Return the [X, Y] coordinate for the center point of the cell that contains the specified text.  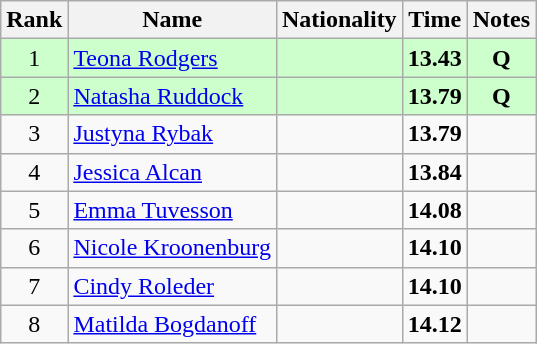
13.84 [434, 172]
Cindy Roleder [172, 286]
Justyna Rybak [172, 134]
7 [34, 286]
8 [34, 324]
Notes [501, 20]
4 [34, 172]
5 [34, 210]
Name [172, 20]
Rank [34, 20]
Matilda Bogdanoff [172, 324]
13.43 [434, 58]
Natasha Ruddock [172, 96]
6 [34, 248]
14.08 [434, 210]
2 [34, 96]
Emma Tuvesson [172, 210]
Jessica Alcan [172, 172]
Teona Rodgers [172, 58]
Time [434, 20]
Nicole Kroonenburg [172, 248]
3 [34, 134]
1 [34, 58]
Nationality [339, 20]
14.12 [434, 324]
